Scan for the cell matching the given text and deliver its (x, y) coordinate at center. 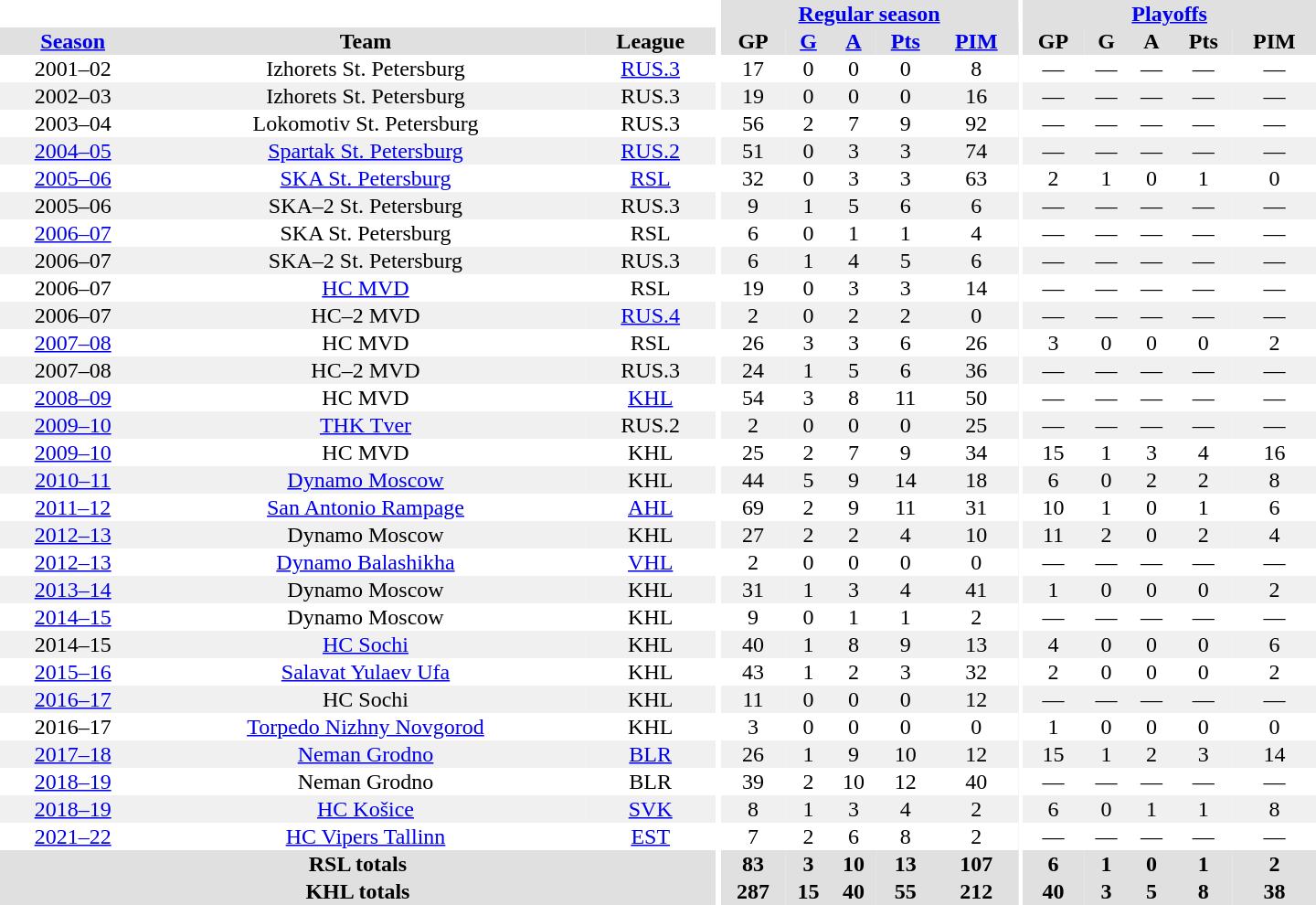
18 (976, 480)
VHL (651, 562)
2004–05 (73, 151)
2010–11 (73, 480)
Team (366, 41)
287 (753, 891)
92 (976, 123)
HC Vipers Tallinn (366, 836)
Torpedo Nizhny Novgorod (366, 727)
Playoffs (1170, 14)
43 (753, 672)
Spartak St. Petersburg (366, 151)
2003–04 (73, 123)
55 (906, 891)
Regular season (868, 14)
RSL totals (358, 864)
212 (976, 891)
Dynamo Balashikha (366, 562)
RUS.4 (651, 315)
San Antonio Rampage (366, 507)
39 (753, 782)
74 (976, 151)
2001–02 (73, 69)
41 (976, 590)
44 (753, 480)
38 (1274, 891)
KHL totals (358, 891)
34 (976, 452)
2021–22 (73, 836)
HC Košice (366, 809)
83 (753, 864)
27 (753, 535)
54 (753, 398)
Lokomotiv St. Petersburg (366, 123)
Season (73, 41)
24 (753, 370)
69 (753, 507)
2017–18 (73, 754)
Salavat Yulaev Ufa (366, 672)
2013–14 (73, 590)
2002–03 (73, 96)
2008–09 (73, 398)
THK Tver (366, 425)
56 (753, 123)
2011–12 (73, 507)
51 (753, 151)
36 (976, 370)
League (651, 41)
EST (651, 836)
50 (976, 398)
63 (976, 178)
2015–16 (73, 672)
SVK (651, 809)
AHL (651, 507)
107 (976, 864)
17 (753, 69)
